Capture the cell that displays the provided text and extract its (x, y) central coordinate. 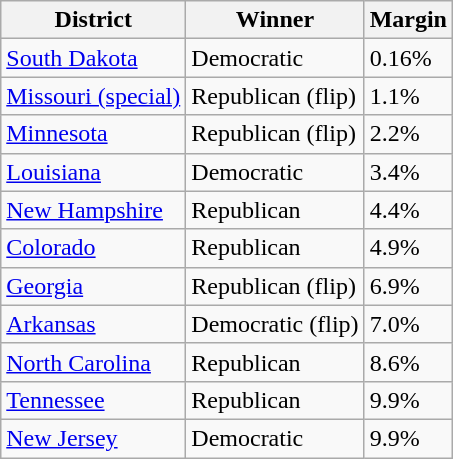
0.16% (408, 58)
North Carolina (94, 362)
New Jersey (94, 438)
Minnesota (94, 134)
Democratic (flip) (275, 324)
6.9% (408, 286)
District (94, 20)
7.0% (408, 324)
4.4% (408, 210)
2.2% (408, 134)
Winner (275, 20)
Georgia (94, 286)
3.4% (408, 172)
Colorado (94, 248)
Arkansas (94, 324)
South Dakota (94, 58)
4.9% (408, 248)
8.6% (408, 362)
1.1% (408, 96)
Margin (408, 20)
Louisiana (94, 172)
Missouri (special) (94, 96)
New Hampshire (94, 210)
Tennessee (94, 400)
